From the cell containing the given text, extract its center point as (X, Y) coordinate. 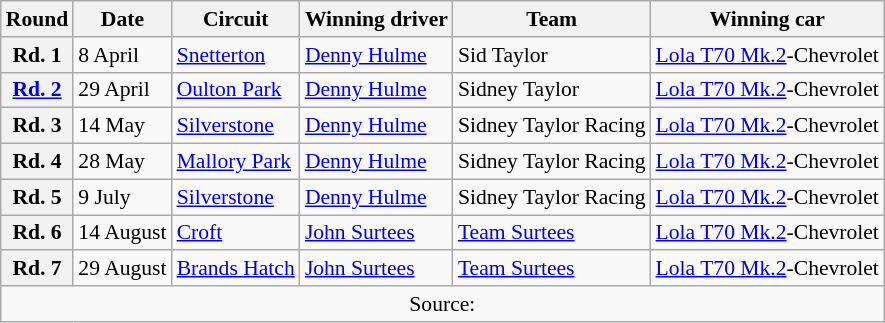
Sid Taylor (552, 55)
Date (122, 19)
Sidney Taylor (552, 90)
Team (552, 19)
Rd. 2 (38, 90)
Rd. 3 (38, 126)
Winning driver (376, 19)
29 August (122, 269)
Oulton Park (236, 90)
Rd. 7 (38, 269)
Rd. 4 (38, 162)
8 April (122, 55)
Source: (442, 304)
Snetterton (236, 55)
14 May (122, 126)
Rd. 1 (38, 55)
Rd. 5 (38, 197)
28 May (122, 162)
Brands Hatch (236, 269)
Winning car (768, 19)
Rd. 6 (38, 233)
Circuit (236, 19)
Round (38, 19)
14 August (122, 233)
9 July (122, 197)
Croft (236, 233)
Mallory Park (236, 162)
29 April (122, 90)
